For the text-containing cell, return its midpoint in [X, Y] coordinate format. 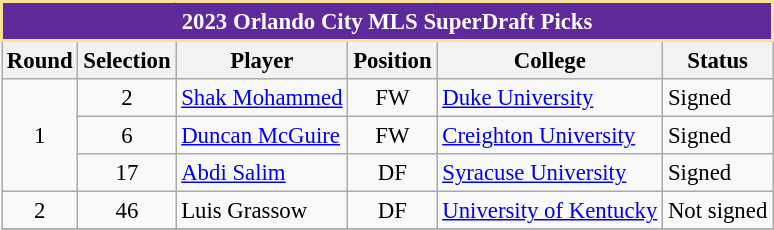
Abdi Salim [262, 173]
2023 Orlando City MLS SuperDraft Picks [388, 22]
Luis Grassow [262, 211]
46 [127, 211]
Creighton University [550, 136]
University of Kentucky [550, 211]
Syracuse University [550, 173]
Not signed [718, 211]
Shak Mohammed [262, 98]
Position [392, 60]
College [550, 60]
Duncan McGuire [262, 136]
1 [40, 136]
Player [262, 60]
Round [40, 60]
Duke University [550, 98]
17 [127, 173]
Status [718, 60]
6 [127, 136]
Selection [127, 60]
